Return [X, Y] of the center of cell containing provided text 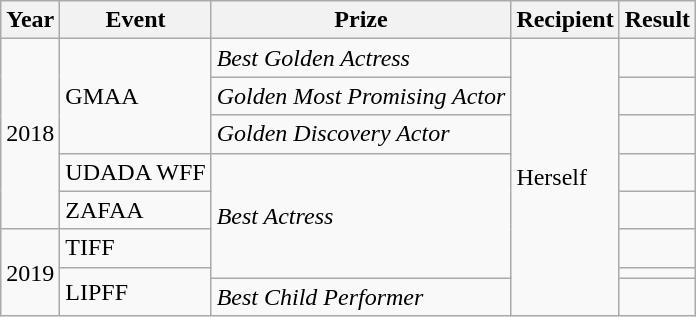
Best Actress [361, 216]
Golden Discovery Actor [361, 134]
Best Child Performer [361, 297]
GMAA [136, 96]
Event [136, 20]
Best Golden Actress [361, 58]
Herself [565, 178]
Golden Most Promising Actor [361, 96]
UDADA WFF [136, 172]
Prize [361, 20]
Recipient [565, 20]
2019 [30, 272]
Result [657, 20]
LIPFF [136, 292]
2018 [30, 134]
TIFF [136, 248]
ZAFAA [136, 210]
Year [30, 20]
